Search for the cell housing the specified text and yield its [x, y] center coordinate. 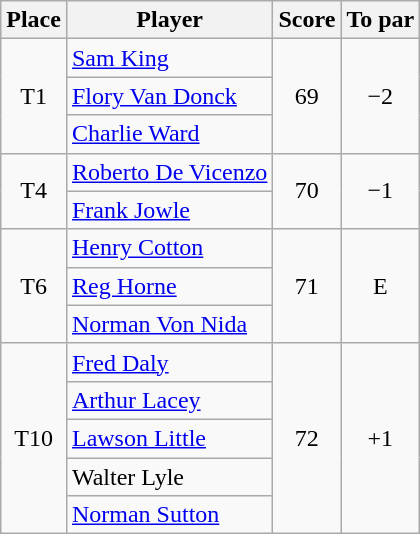
E [380, 286]
69 [307, 96]
−2 [380, 96]
Charlie Ward [169, 134]
Reg Horne [169, 286]
−1 [380, 191]
Flory Van Donck [169, 96]
71 [307, 286]
Sam King [169, 58]
Place [34, 20]
T10 [34, 438]
Arthur Lacey [169, 400]
Player [169, 20]
Score [307, 20]
T1 [34, 96]
+1 [380, 438]
Roberto De Vicenzo [169, 172]
T6 [34, 286]
70 [307, 191]
T4 [34, 191]
To par [380, 20]
Norman Von Nida [169, 324]
Henry Cotton [169, 248]
Fred Daly [169, 362]
Lawson Little [169, 438]
Walter Lyle [169, 477]
Frank Jowle [169, 210]
Norman Sutton [169, 515]
72 [307, 438]
